Identify which cell holds the provided text, then report its [X, Y] central coordinate. 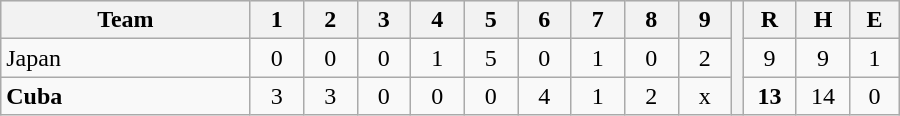
R [770, 20]
14 [823, 96]
E [874, 20]
Japan [126, 58]
Team [126, 20]
x [705, 96]
Cuba [126, 96]
6 [545, 20]
H [823, 20]
8 [652, 20]
13 [770, 96]
7 [598, 20]
